Provide the (x, y) coordinate of the cell's center where the given text is located.  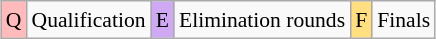
Qualification (89, 20)
Elimination rounds (262, 20)
F (361, 20)
Q (14, 20)
E (162, 20)
Finals (404, 20)
